Pinpoint the cell where the given text exists, returning its (X, Y) midpoint coordinate. 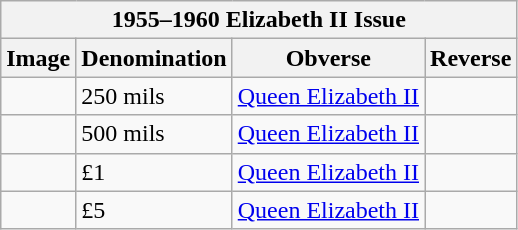
£1 (154, 172)
£5 (154, 210)
Reverse (471, 58)
Image (38, 58)
250 mils (154, 96)
500 mils (154, 134)
Denomination (154, 58)
1955–1960 Elizabeth II Issue (259, 20)
Obverse (328, 58)
